Scan for the cell matching the given text and deliver its (x, y) coordinate at center. 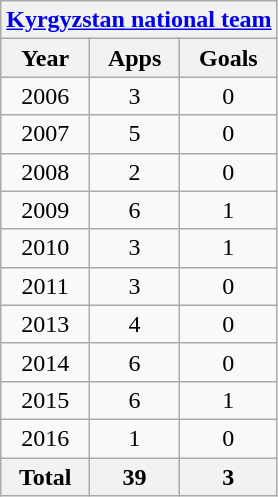
2 (135, 172)
2014 (46, 362)
2015 (46, 400)
2007 (46, 134)
Year (46, 58)
Kyrgyzstan national team (139, 20)
2016 (46, 438)
2013 (46, 324)
Apps (135, 58)
39 (135, 477)
Total (46, 477)
2010 (46, 248)
2011 (46, 286)
2006 (46, 96)
2008 (46, 172)
4 (135, 324)
2009 (46, 210)
Goals (229, 58)
5 (135, 134)
